Capture the cell that displays the provided text and extract its [x, y] central coordinate. 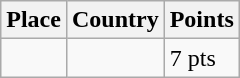
Points [202, 20]
Place [34, 20]
Country [115, 20]
7 pts [202, 58]
